Extract the [X, Y] coordinate from the center of the cell holding the provided text.  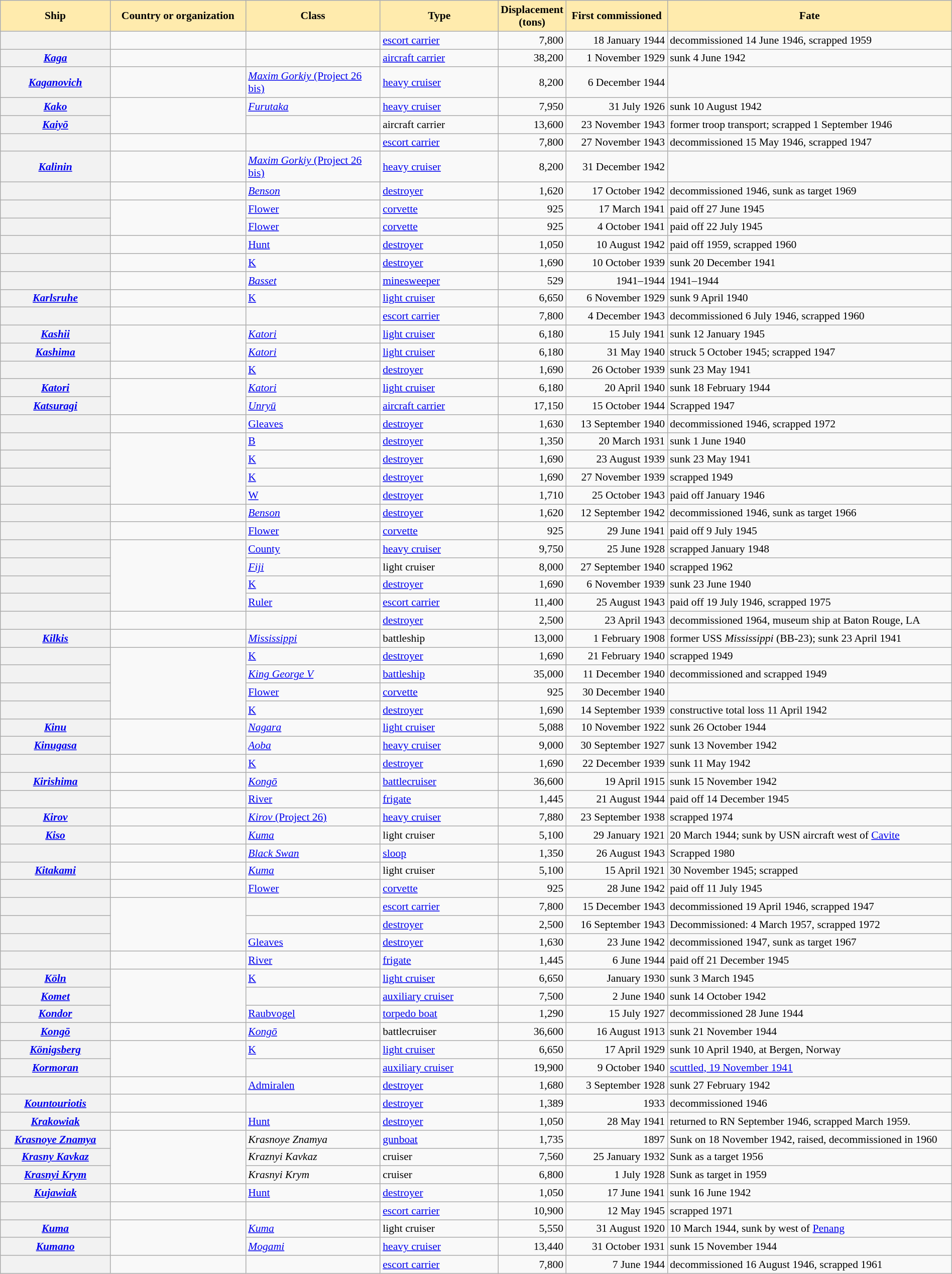
27 November 1943 [617, 143]
12 May 1945 [617, 1211]
sunk 9 April 1940 [809, 298]
sunk 10 April 1940, at Bergen, Norway [809, 1050]
Krakowiak [55, 1121]
Sunk as target in 1959 [809, 1175]
decommissioned 1964, museum ship at Baton Rouge, LA [809, 621]
Kinu [55, 728]
30 November 1945; scrapped [809, 871]
Mogami [313, 1247]
23 August 1939 [617, 459]
Kashii [55, 334]
sunk 21 November 1944 [809, 1032]
decommissioned 28 June 1944 [809, 1014]
16 August 1913 [617, 1032]
January 1930 [617, 978]
Decommissioned: 4 March 1957, scrapped 1972 [809, 924]
sunk 26 October 1944 [809, 728]
10 November 1922 [617, 728]
sunk 12 January 1945 [809, 334]
sunk 3 March 1945 [809, 978]
25 August 1943 [617, 603]
13,440 [532, 1247]
sunk 23 June 1940 [809, 585]
7,560 [532, 1157]
27 November 1939 [617, 478]
decommissioned 19 April 1946, scrapped 1947 [809, 907]
529 [532, 281]
10,900 [532, 1211]
decommissioned 16 August 1946, scrapped 1961 [809, 1264]
constructive total loss 11 April 1942 [809, 710]
1,290 [532, 1014]
Komet [55, 996]
sunk 4 June 1942 [809, 58]
26 August 1943 [617, 853]
scrapped January 1948 [809, 549]
struck 5 October 1945; scrapped 1947 [809, 352]
sunk 27 February 1942 [809, 1086]
17 April 1929 [617, 1050]
38,200 [532, 58]
10 August 1942 [617, 245]
9,000 [532, 746]
15 July 1941 [617, 334]
Kashima [55, 352]
paid off 9 July 1945 [809, 531]
7 June 1944 [617, 1264]
22 December 1939 [617, 764]
31 August 1920 [617, 1229]
31 December 1942 [617, 167]
decommissioned 14 June 1946, scrapped 1959 [809, 40]
paid off 14 December 1945 [809, 799]
Displacement (tons) [532, 16]
Furutaka [313, 107]
1,389 [532, 1104]
26 October 1939 [617, 370]
decommissioned 1947, sunk as target 1967 [809, 943]
Nagara [313, 728]
Class [313, 16]
returned to RN September 1946, scrapped March 1959. [809, 1121]
Kirov (Project 26) [313, 818]
decommissioned and scrapped 1949 [809, 674]
25 January 1932 [617, 1157]
14 September 1939 [617, 710]
sunk 1 June 1940 [809, 441]
6 June 1944 [617, 961]
scrapped 1971 [809, 1211]
Mississippi [313, 638]
paid off 11 July 1945 [809, 889]
Fiji [313, 567]
8,000 [532, 567]
3 September 1928 [617, 1086]
20 March 1944; sunk by USN aircraft west of Cavite [809, 835]
B [313, 441]
1,735 [532, 1139]
5,550 [532, 1229]
20 April 1940 [617, 388]
Kinugasa [55, 746]
31 May 1940 [617, 352]
29 January 1921 [617, 835]
First commissioned [617, 16]
17 June 1941 [617, 1193]
25 October 1943 [617, 495]
Kitakami [55, 871]
Kirov [55, 818]
Königsberg [55, 1050]
Scrapped 1947 [809, 406]
County [313, 549]
21 February 1940 [617, 656]
sunk 10 August 1942 [809, 107]
17 October 1942 [617, 191]
7,950 [532, 107]
19 April 1915 [617, 781]
20 March 1931 [617, 441]
decommissioned 1946 [809, 1104]
1 July 1928 [617, 1175]
28 June 1942 [617, 889]
23 November 1943 [617, 125]
7,500 [532, 996]
Kilkis [55, 638]
Country or organization [178, 16]
Aoba [313, 746]
paid off January 1946 [809, 495]
16 September 1943 [617, 924]
28 May 1941 [617, 1121]
torpedo boat [439, 1014]
Kormoran [55, 1068]
sunk 18 February 1944 [809, 388]
10 October 1939 [617, 263]
21 August 1944 [617, 799]
Köln [55, 978]
7,880 [532, 818]
Basset [313, 281]
15 December 1943 [617, 907]
1,680 [532, 1086]
1933 [617, 1104]
sunk 20 December 1941 [809, 263]
Kirishima [55, 781]
6 December 1944 [617, 82]
decommissioned 15 May 1946, scrapped 1947 [809, 143]
paid off 27 June 1945 [809, 209]
31 October 1931 [617, 1247]
Ruler [313, 603]
gunboat [439, 1139]
15 April 1921 [617, 871]
23 April 1943 [617, 621]
Type [439, 16]
17 March 1941 [617, 209]
paid off 1959, scrapped 1960 [809, 245]
10 March 1944, sunk by west of Penang [809, 1229]
Ship [55, 16]
19,900 [532, 1068]
Kaiyō [55, 125]
6 November 1929 [617, 298]
12 September 1942 [617, 513]
17,150 [532, 406]
13,000 [532, 638]
sunk 15 November 1944 [809, 1247]
scuttled, 19 November 1941 [809, 1068]
35,000 [532, 674]
15 July 1927 [617, 1014]
sunk 11 May 1942 [809, 764]
11 December 1940 [617, 674]
paid off 22 July 1945 [809, 227]
Fate [809, 16]
4 October 1941 [617, 227]
decommissioned 1946, sunk as target 1966 [809, 513]
paid off 21 December 1945 [809, 961]
sloop [439, 853]
Katsuragi [55, 406]
Scrapped 1980 [809, 853]
11,400 [532, 603]
9 October 1940 [617, 1068]
1897 [617, 1139]
Kaga [55, 58]
sunk 15 November 1942 [809, 781]
Black Swan [313, 853]
Kountouriotis [55, 1104]
Admiralen [313, 1086]
15 October 1944 [617, 406]
W [313, 495]
former troop transport; scrapped 1 September 1946 [809, 125]
paid off 19 July 1946, scrapped 1975 [809, 603]
30 September 1927 [617, 746]
former USS Mississippi (BB-23); sunk 23 April 1941 [809, 638]
Sunk as a target 1956 [809, 1157]
9,750 [532, 549]
6 November 1939 [617, 585]
25 June 1928 [617, 549]
13,600 [532, 125]
6,800 [532, 1175]
Sunk on 18 November 1942, raised, decommissioned in 1960 [809, 1139]
Kalinin [55, 167]
scrapped 1974 [809, 818]
1 November 1929 [617, 58]
Raubvogel [313, 1014]
Kumano [55, 1247]
13 September 1940 [617, 424]
decommissioned 1946, scrapped 1972 [809, 424]
minesweeper [439, 281]
decommissioned 1946, sunk as target 1969 [809, 191]
sunk 13 November 1942 [809, 746]
23 September 1938 [617, 818]
23 June 1942 [617, 943]
18 January 1944 [617, 40]
scrapped 1962 [809, 567]
King George V [313, 674]
sunk 14 October 1942 [809, 996]
2 June 1940 [617, 996]
Kiso [55, 835]
sunk 16 June 1942 [809, 1193]
Kaganovich [55, 82]
decommissioned 6 July 1946, scrapped 1960 [809, 316]
5,088 [532, 728]
31 July 1926 [617, 107]
Krasny Kavkaz [55, 1157]
1 February 1908 [617, 638]
Unryū [313, 406]
Karlsruhe [55, 298]
Kujawiak [55, 1193]
30 December 1940 [617, 692]
Kraznyi Kavkaz [313, 1157]
27 September 1940 [617, 567]
29 June 1941 [617, 531]
4 December 1943 [617, 316]
1,710 [532, 495]
Kako [55, 107]
Kondor [55, 1014]
